Determine the (x, y) coordinate at the center of the cell enclosing the given text.  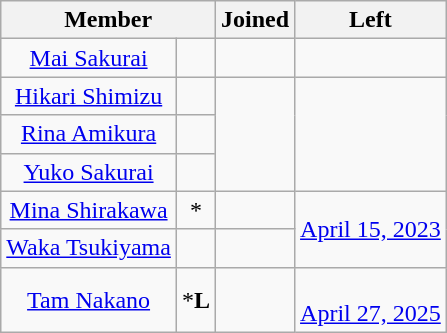
Member (108, 20)
Mai Sakurai (89, 58)
Hikari Shimizu (89, 96)
Rina Amikura (89, 134)
Waka Tsukiyama (89, 248)
Joined (254, 20)
* (196, 210)
Mina Shirakawa (89, 210)
*L (196, 300)
Left (371, 20)
April 27, 2025 (371, 300)
Yuko Sakurai (89, 172)
Tam Nakano (89, 300)
April 15, 2023 (371, 229)
